Extract the [x, y] coordinate from the center of the cell holding the provided text.  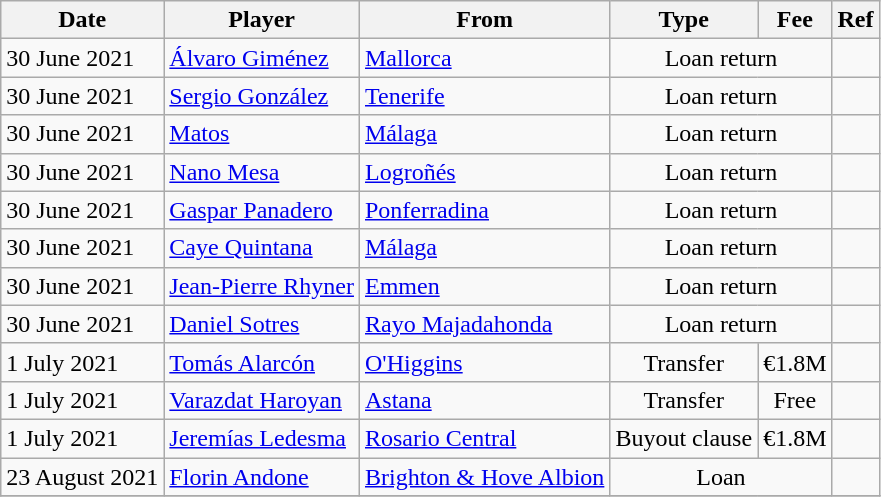
Ponferradina [484, 210]
Rosario Central [484, 438]
Gaspar Panadero [262, 210]
Astana [484, 400]
Matos [262, 134]
Ref [856, 20]
Daniel Sotres [262, 324]
Buyout clause [684, 438]
Brighton & Hove Albion [484, 477]
Sergio González [262, 96]
Emmen [484, 286]
Mallorca [484, 58]
Loan [721, 477]
Free [795, 400]
O'Higgins [484, 362]
Date [82, 20]
Type [684, 20]
Jean-Pierre Rhyner [262, 286]
Player [262, 20]
Álvaro Giménez [262, 58]
23 August 2021 [82, 477]
Caye Quintana [262, 248]
Tomás Alarcón [262, 362]
Rayo Majadahonda [484, 324]
Nano Mesa [262, 172]
From [484, 20]
Varazdat Haroyan [262, 400]
Florin Andone [262, 477]
Logroñés [484, 172]
Tenerife [484, 96]
Jeremías Ledesma [262, 438]
Fee [795, 20]
